From the cell containing the given text, extract its center point as [x, y] coordinate. 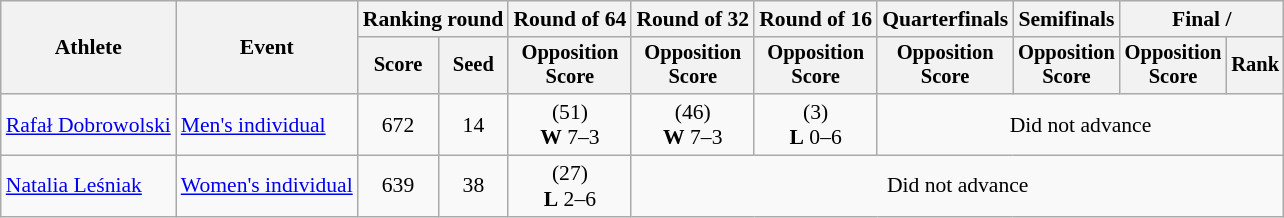
Men's individual [267, 124]
Natalia Leśniak [88, 186]
Final / [1202, 19]
(3) L 0–6 [816, 124]
Round of 64 [570, 19]
14 [473, 124]
Semifinals [1066, 19]
38 [473, 186]
(27)L 2–6 [570, 186]
Rafał Dobrowolski [88, 124]
672 [398, 124]
Round of 16 [816, 19]
Score [398, 66]
(51) W 7–3 [570, 124]
Round of 32 [692, 19]
Seed [473, 66]
Women's individual [267, 186]
Quarterfinals [945, 19]
(46) W 7–3 [692, 124]
639 [398, 186]
Rank [1255, 66]
Ranking round [434, 19]
Event [267, 48]
Athlete [88, 48]
